Identify which cell holds the provided text, then report its [x, y] central coordinate. 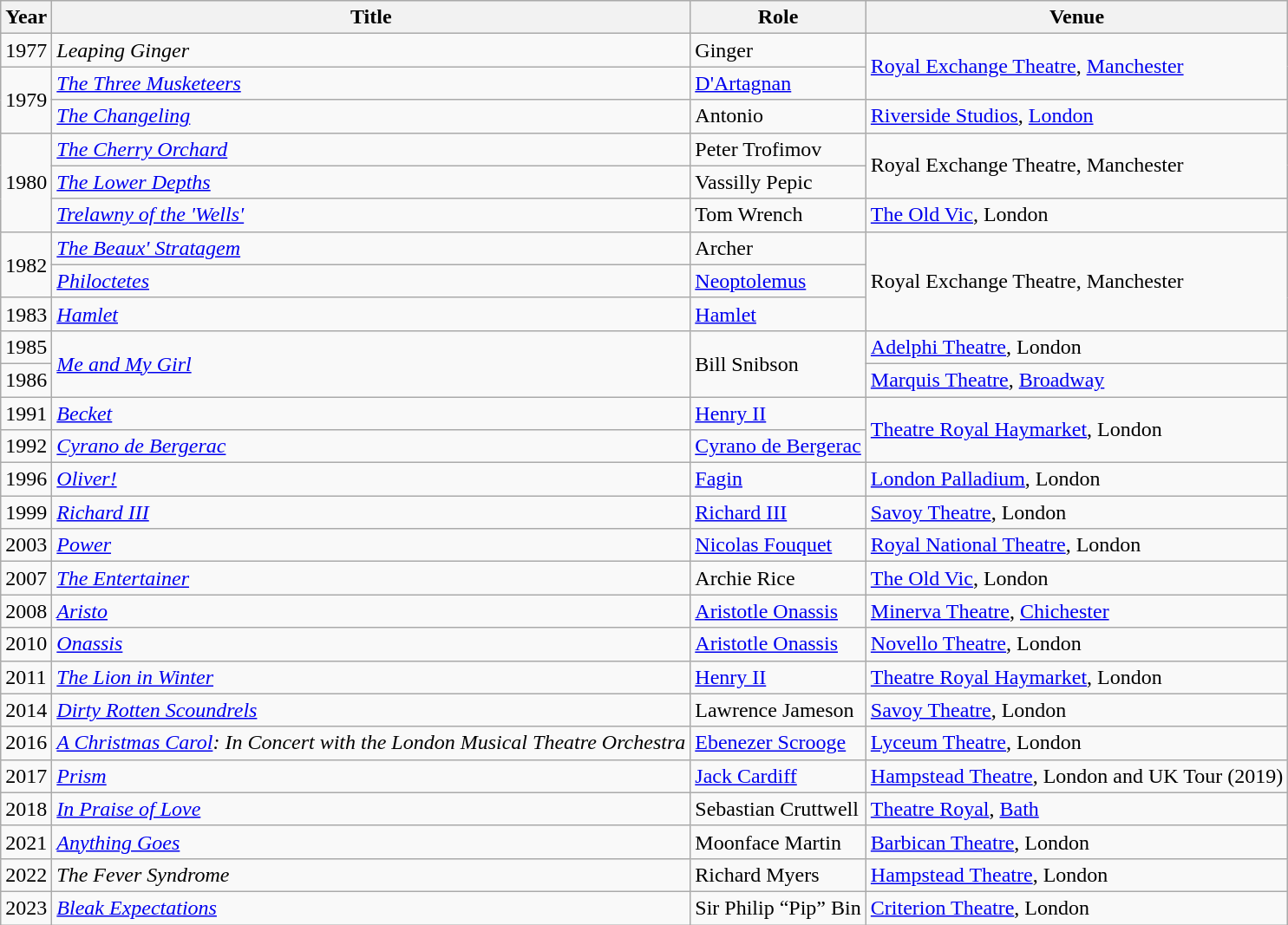
Lawrence Jameson [779, 710]
Archer [779, 248]
Moonface Martin [779, 842]
2018 [26, 809]
Bleak Expectations [371, 908]
Novello Theatre, London [1076, 644]
Dirty Rotten Scoundrels [371, 710]
Trelawny of the 'Wells' [371, 215]
1999 [26, 512]
2014 [26, 710]
1982 [26, 264]
Prism [371, 776]
1986 [26, 380]
Criterion Theatre, London [1076, 908]
Richard Myers [779, 875]
Hampstead Theatre, London and UK Tour (2019) [1076, 776]
Bill Snibson [779, 363]
The Entertainer [371, 578]
1983 [26, 314]
2023 [26, 908]
Tom Wrench [779, 215]
The Three Musketeers [371, 83]
1991 [26, 414]
The Fever Syndrome [371, 875]
1992 [26, 446]
Aristo [371, 611]
The Beaux' Stratagem [371, 248]
1985 [26, 347]
The Cherry Orchard [371, 149]
D'Artagnan [779, 83]
A Christmas Carol: In Concert with the London Musical Theatre Orchestra [371, 743]
Power [371, 545]
Oliver! [371, 479]
1980 [26, 182]
2017 [26, 776]
2011 [26, 677]
Peter Trofimov [779, 149]
2003 [26, 545]
Jack Cardiff [779, 776]
1977 [26, 50]
Philoctetes [371, 281]
Adelphi Theatre, London [1076, 347]
Vassilly Pepic [779, 182]
Marquis Theatre, Broadway [1076, 380]
Ebenezer Scrooge [779, 743]
Me and My Girl [371, 363]
1979 [26, 100]
Becket [371, 414]
Sebastian Cruttwell [779, 809]
Minerva Theatre, Chichester [1076, 611]
2007 [26, 578]
Leaping Ginger [371, 50]
The Changeling [371, 116]
Lyceum Theatre, London [1076, 743]
Nicolas Fouquet [779, 545]
2021 [26, 842]
Barbican Theatre, London [1076, 842]
Ginger [779, 50]
The Lion in Winter [371, 677]
2022 [26, 875]
London Palladium, London [1076, 479]
Neoptolemus [779, 281]
2008 [26, 611]
Riverside Studios, London [1076, 116]
2010 [26, 644]
Onassis [371, 644]
Archie Rice [779, 578]
Hampstead Theatre, London [1076, 875]
Royal National Theatre, London [1076, 545]
In Praise of Love [371, 809]
The Lower Depths [371, 182]
1996 [26, 479]
Antonio [779, 116]
2016 [26, 743]
Venue [1076, 17]
Title [371, 17]
Theatre Royal, Bath [1076, 809]
Role [779, 17]
Year [26, 17]
Sir Philip “Pip” Bin [779, 908]
Anything Goes [371, 842]
Fagin [779, 479]
